Provide the (X, Y) coordinate of the cell's center where the given text is located.  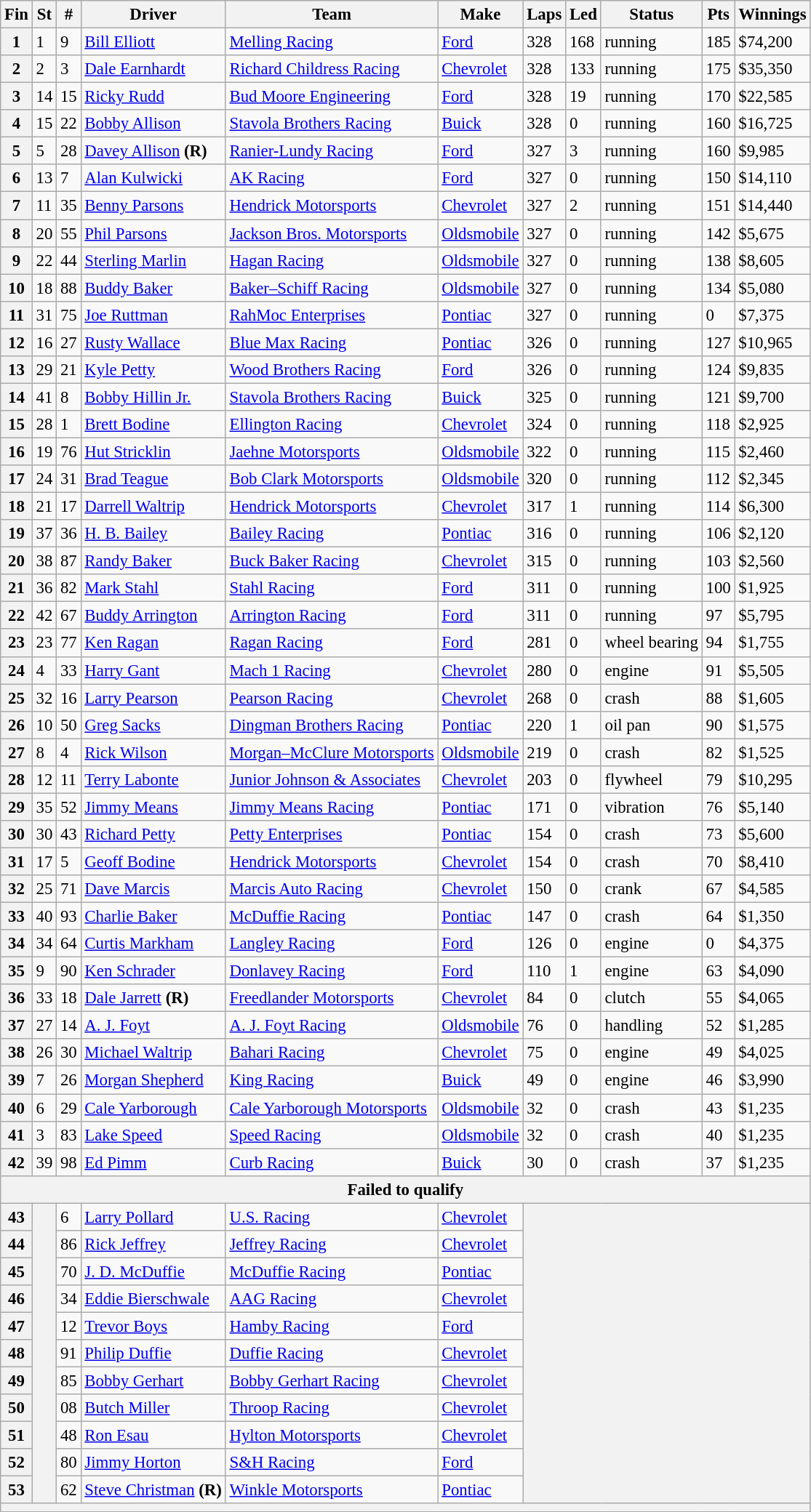
Driver (153, 15)
Harry Gant (153, 670)
85 (68, 1381)
Ranier-Lundy Racing (332, 151)
$6,300 (772, 507)
Darrell Waltrip (153, 507)
# (68, 15)
268 (544, 698)
83 (68, 1135)
Larry Pearson (153, 698)
280 (544, 670)
$74,200 (772, 42)
103 (719, 561)
$4,025 (772, 1053)
$10,965 (772, 342)
handling (652, 1026)
$2,460 (772, 451)
AAG Racing (332, 1299)
AK Racing (332, 178)
$9,835 (772, 370)
Bill Elliott (153, 42)
$3,990 (772, 1080)
324 (544, 425)
$10,295 (772, 780)
138 (719, 260)
$4,375 (772, 944)
203 (544, 780)
124 (719, 370)
Speed Racing (332, 1135)
Ed Pimm (153, 1162)
Richard Petty (153, 835)
Jimmy Means Racing (332, 807)
$9,985 (772, 151)
Jimmy Means (153, 807)
Baker–Schiff Racing (332, 288)
51 (17, 1436)
J. D. McDuffie (153, 1271)
Michael Waltrip (153, 1053)
Team (332, 15)
86 (68, 1244)
$8,605 (772, 260)
Kyle Petty (153, 370)
Winnings (772, 15)
114 (719, 507)
S&H Racing (332, 1463)
Benny Parsons (153, 206)
Mark Stahl (153, 588)
Winkle Motorsports (332, 1490)
126 (544, 944)
Hamby Racing (332, 1326)
106 (719, 534)
Bud Moore Engineering (332, 97)
110 (544, 971)
77 (68, 643)
Randy Baker (153, 561)
Ken Ragan (153, 643)
325 (544, 397)
wheel bearing (652, 643)
317 (544, 507)
King Racing (332, 1080)
$1,350 (772, 917)
Rusty Wallace (153, 342)
322 (544, 451)
142 (719, 233)
Bobby Gerhart Racing (332, 1381)
crank (652, 889)
Brad Teague (153, 479)
Pearson Racing (332, 698)
171 (544, 807)
$1,755 (772, 643)
147 (544, 917)
73 (719, 835)
Bahari Racing (332, 1053)
Davey Allison (R) (153, 151)
$5,675 (772, 233)
Eddie Bierschwale (153, 1299)
Petty Enterprises (332, 835)
A. J. Foyt (153, 1026)
H. B. Bailey (153, 534)
Rick Jeffrey (153, 1244)
115 (719, 451)
79 (719, 780)
Bailey Racing (332, 534)
$16,725 (772, 124)
80 (68, 1463)
Status (652, 15)
08 (68, 1408)
87 (68, 561)
St (44, 15)
Duffie Racing (332, 1354)
Make (480, 15)
Phil Parsons (153, 233)
151 (719, 206)
Stahl Racing (332, 588)
$5,505 (772, 670)
170 (719, 97)
168 (583, 42)
Laps (544, 15)
Alan Kulwicki (153, 178)
Curb Racing (332, 1162)
Langley Racing (332, 944)
Ken Schrader (153, 971)
Bobby Hillin Jr. (153, 397)
$5,600 (772, 835)
133 (583, 69)
Melling Racing (332, 42)
clutch (652, 998)
Buck Baker Racing (332, 561)
Pts (719, 15)
220 (544, 725)
$14,110 (772, 178)
Jeffrey Racing (332, 1244)
Trevor Boys (153, 1326)
$5,080 (772, 288)
Cale Yarborough Motorsports (332, 1108)
$2,560 (772, 561)
Wood Brothers Racing (332, 370)
Ellington Racing (332, 425)
Bob Clark Motorsports (332, 479)
$2,345 (772, 479)
U.S. Racing (332, 1217)
62 (68, 1490)
$2,120 (772, 534)
$2,925 (772, 425)
Dale Earnhardt (153, 69)
Throop Racing (332, 1408)
Ricky Rudd (153, 97)
Steve Christman (R) (153, 1490)
Geoff Bodine (153, 861)
$4,090 (772, 971)
Cale Yarborough (153, 1108)
$1,925 (772, 588)
Ragan Racing (332, 643)
Failed to qualify (406, 1189)
112 (719, 479)
Dale Jarrett (R) (153, 998)
63 (719, 971)
oil pan (652, 725)
281 (544, 643)
$1,575 (772, 725)
$1,525 (772, 752)
185 (719, 42)
53 (17, 1490)
$1,605 (772, 698)
$7,375 (772, 315)
71 (68, 889)
84 (544, 998)
vibration (652, 807)
93 (68, 917)
$4,585 (772, 889)
Bobby Gerhart (153, 1381)
Ron Esau (153, 1436)
Sterling Marlin (153, 260)
127 (719, 342)
Hut Stricklin (153, 451)
316 (544, 534)
flywheel (652, 780)
Dingman Brothers Racing (332, 725)
Freedlander Motorsports (332, 998)
Hylton Motorsports (332, 1436)
Buddy Arrington (153, 616)
A. J. Foyt Racing (332, 1026)
320 (544, 479)
315 (544, 561)
Lake Speed (153, 1135)
Jackson Bros. Motorsports (332, 233)
45 (17, 1271)
Larry Pollard (153, 1217)
121 (719, 397)
Brett Bodine (153, 425)
Morgan–McClure Motorsports (332, 752)
$5,795 (772, 616)
Arrington Racing (332, 616)
Mach 1 Racing (332, 670)
Curtis Markham (153, 944)
Terry Labonte (153, 780)
98 (68, 1162)
Greg Sacks (153, 725)
$35,350 (772, 69)
Rick Wilson (153, 752)
Bobby Allison (153, 124)
Jaehne Motorsports (332, 451)
Dave Marcis (153, 889)
Buddy Baker (153, 288)
$1,285 (772, 1026)
$8,410 (772, 861)
Led (583, 15)
Hagan Racing (332, 260)
47 (17, 1326)
$22,585 (772, 97)
Joe Ruttman (153, 315)
134 (719, 288)
Richard Childress Racing (332, 69)
Junior Johnson & Associates (332, 780)
175 (719, 69)
Blue Max Racing (332, 342)
100 (719, 588)
$9,700 (772, 397)
97 (719, 616)
118 (719, 425)
RahMoc Enterprises (332, 315)
94 (719, 643)
219 (544, 752)
$4,065 (772, 998)
Charlie Baker (153, 917)
$14,440 (772, 206)
Morgan Shepherd (153, 1080)
Butch Miller (153, 1408)
Jimmy Horton (153, 1463)
Donlavey Racing (332, 971)
Fin (17, 15)
$5,140 (772, 807)
Marcis Auto Racing (332, 889)
Philip Duffie (153, 1354)
